Locate the cell with the specified text and output its [X, Y] center coordinate. 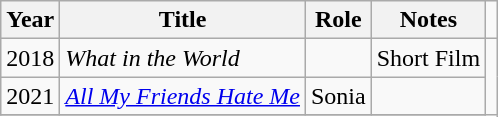
2018 [30, 58]
What in the World [183, 58]
Short Film [428, 58]
2021 [30, 96]
Role [338, 20]
Year [30, 20]
Notes [428, 20]
Title [183, 20]
All My Friends Hate Me [183, 96]
Sonia [338, 96]
